Output the [X, Y] coordinate of the center of the cell containing the given text.  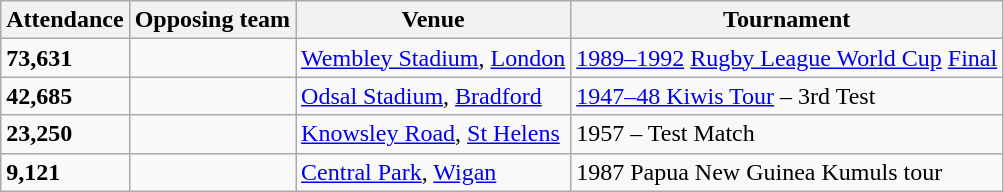
Opposing team [212, 20]
1987 Papua New Guinea Kumuls tour [787, 172]
9,121 [65, 172]
Odsal Stadium, Bradford [434, 96]
Attendance [65, 20]
Venue [434, 20]
Wembley Stadium, London [434, 58]
1989–1992 Rugby League World Cup Final [787, 58]
1957 – Test Match [787, 134]
1947–48 Kiwis Tour – 3rd Test [787, 96]
73,631 [65, 58]
23,250 [65, 134]
Knowsley Road, St Helens [434, 134]
42,685 [65, 96]
Tournament [787, 20]
Central Park, Wigan [434, 172]
